Determine the (X, Y) coordinate at the center of the cell enclosing the given text.  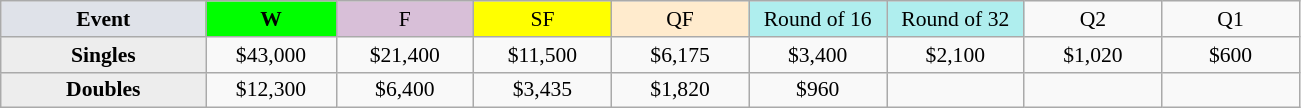
$1,820 (680, 90)
QF (680, 19)
F (405, 19)
W (271, 19)
$11,500 (543, 55)
Q1 (1231, 19)
SF (543, 19)
$3,435 (543, 90)
$6,400 (405, 90)
Doubles (104, 90)
Round of 32 (955, 19)
Q2 (1093, 19)
$960 (818, 90)
Singles (104, 55)
$2,100 (955, 55)
Event (104, 19)
$600 (1231, 55)
$43,000 (271, 55)
$6,175 (680, 55)
$1,020 (1093, 55)
$12,300 (271, 90)
$21,400 (405, 55)
$3,400 (818, 55)
Round of 16 (818, 19)
